Detect which cell encompasses the target text, then output its (x, y) center coordinate. 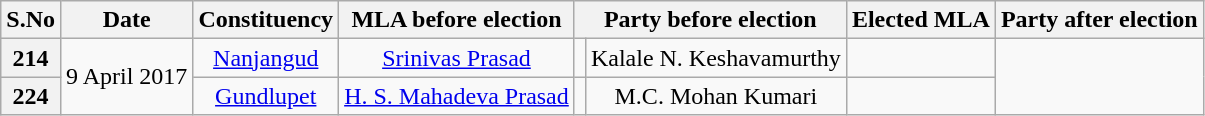
214 (31, 58)
Kalale N. Keshavamurthy (716, 58)
Party before election (710, 20)
9 April 2017 (126, 77)
M.C. Mohan Kumari (716, 96)
224 (31, 96)
Srinivas Prasad (457, 58)
Party after election (1099, 20)
Constituency (266, 20)
Elected MLA (920, 20)
Date (126, 20)
S.No (31, 20)
H. S. Mahadeva Prasad (457, 96)
Gundlupet (266, 96)
MLA before election (457, 20)
Nanjangud (266, 58)
